Pinpoint the cell where the given text exists, returning its [x, y] midpoint coordinate. 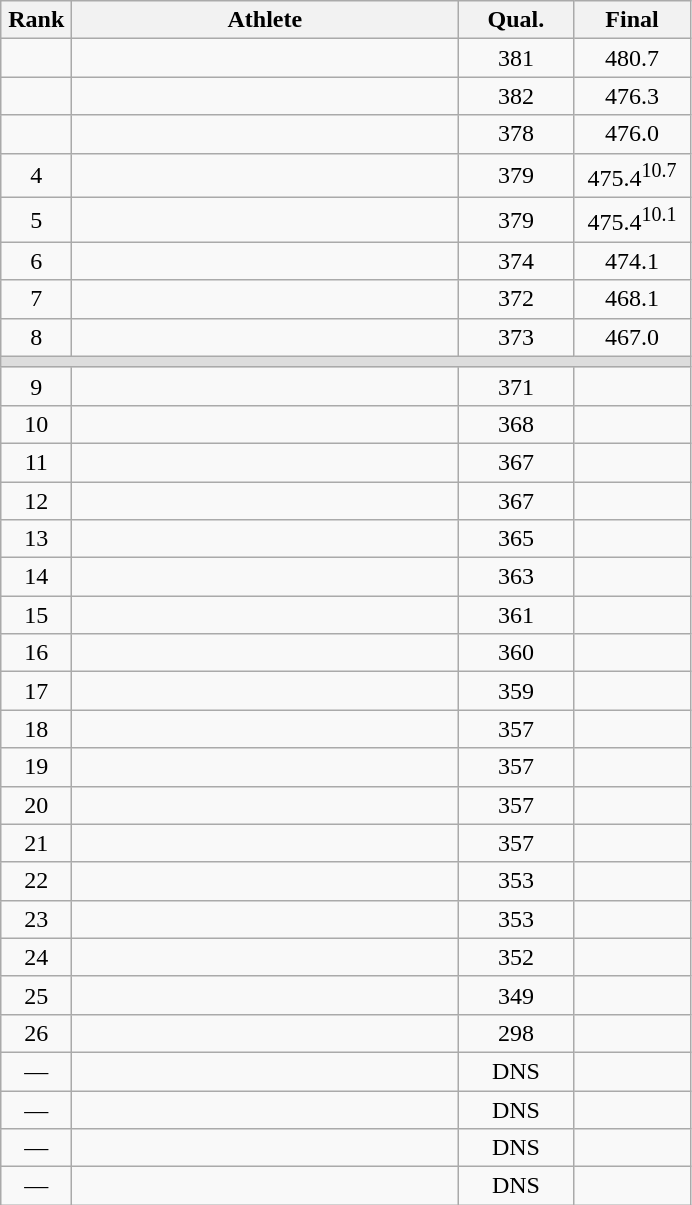
468.1 [632, 299]
476.0 [632, 134]
10 [36, 424]
476.3 [632, 96]
298 [516, 1033]
372 [516, 299]
480.7 [632, 58]
9 [36, 386]
371 [516, 386]
475.410.1 [632, 220]
15 [36, 615]
368 [516, 424]
373 [516, 337]
4 [36, 176]
18 [36, 729]
Athlete [265, 20]
Final [632, 20]
6 [36, 261]
475.410.7 [632, 176]
474.1 [632, 261]
5 [36, 220]
13 [36, 539]
Rank [36, 20]
24 [36, 957]
12 [36, 501]
361 [516, 615]
Qual. [516, 20]
21 [36, 843]
381 [516, 58]
382 [516, 96]
20 [36, 805]
7 [36, 299]
360 [516, 653]
26 [36, 1033]
365 [516, 539]
363 [516, 577]
17 [36, 691]
16 [36, 653]
352 [516, 957]
11 [36, 462]
25 [36, 995]
374 [516, 261]
378 [516, 134]
349 [516, 995]
14 [36, 577]
22 [36, 881]
8 [36, 337]
467.0 [632, 337]
359 [516, 691]
23 [36, 919]
19 [36, 767]
